For the text-containing cell, return its midpoint in [x, y] coordinate format. 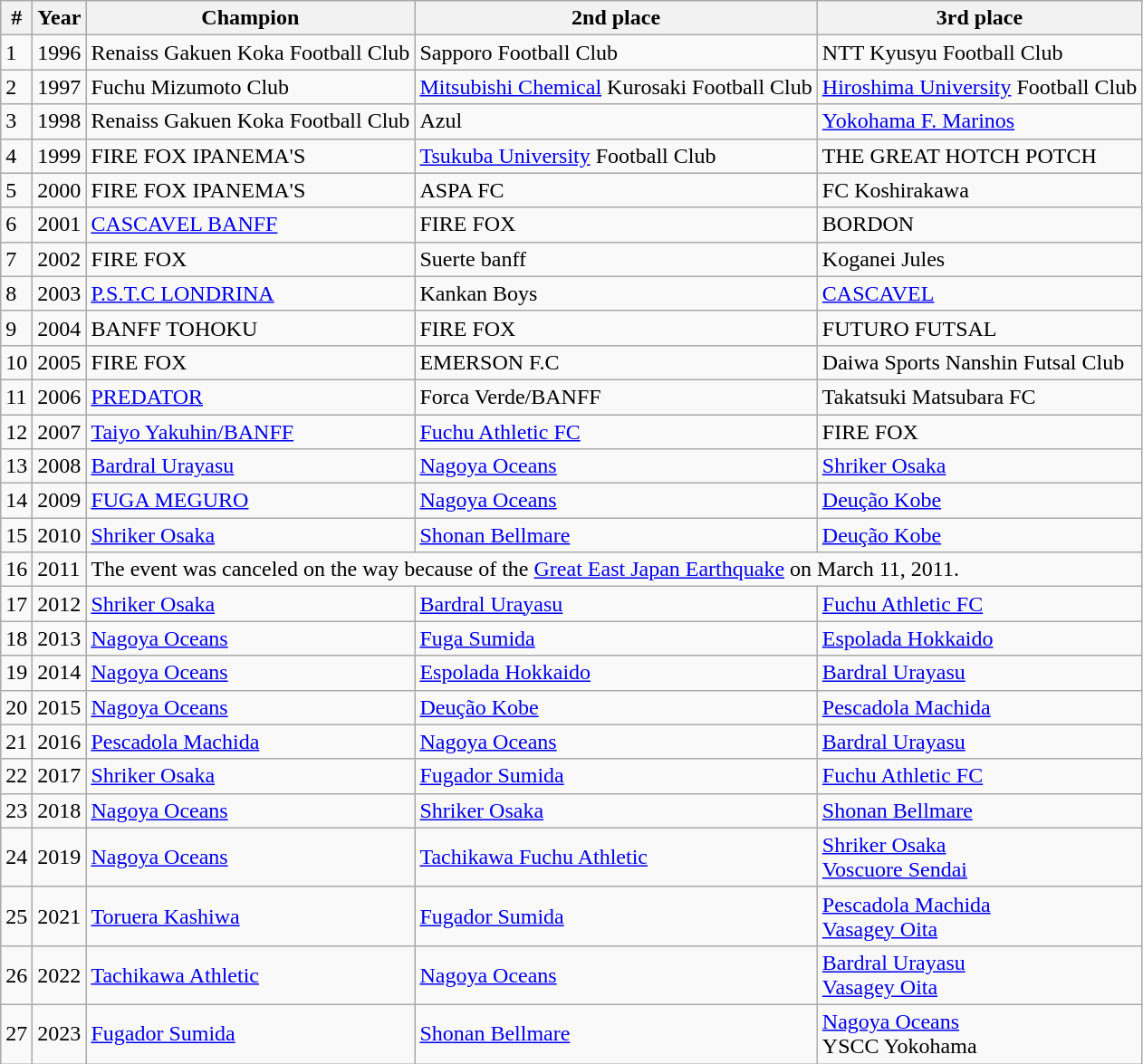
FUTURO FUTSAL [979, 328]
EMERSON F.C [616, 362]
1998 [60, 121]
Yokohama F. Marinos [979, 121]
2002 [60, 259]
2018 [60, 810]
11 [16, 397]
2008 [60, 466]
2014 [60, 673]
# [16, 18]
24 [16, 857]
Tachikawa Fuchu Athletic [616, 857]
10 [16, 362]
2017 [60, 776]
1999 [60, 156]
2019 [60, 857]
27 [16, 1034]
2003 [60, 293]
The event was canceled on the way because of the Great East Japan Earthquake on March 11, 2011. [614, 570]
25 [16, 916]
Suerte banff [616, 259]
2006 [60, 397]
1996 [60, 53]
12 [16, 432]
2005 [60, 362]
ASPA FC [616, 190]
THE GREAT HOTCH POTCH [979, 156]
3rd place [979, 18]
2010 [60, 535]
Kankan Boys [616, 293]
Sapporo Football Club [616, 53]
Toruera Kashiwa [250, 916]
NTT Kyusyu Football Club [979, 53]
Fuchu Mizumoto Club [250, 87]
2007 [60, 432]
6 [16, 225]
Pescadola MachidaVasagey Oita [979, 916]
Tachikawa Athletic [250, 974]
5 [16, 190]
19 [16, 673]
2004 [60, 328]
FC Koshirakawa [979, 190]
FUGA MEGURO [250, 501]
21 [16, 742]
CASCAVEL [979, 293]
1 [16, 53]
26 [16, 974]
2011 [60, 570]
2 [16, 87]
P.S.T.C LONDRINA [250, 293]
1997 [60, 87]
2016 [60, 742]
16 [16, 570]
2012 [60, 604]
9 [16, 328]
3 [16, 121]
Azul [616, 121]
2015 [60, 707]
2021 [60, 916]
Forca Verde/BANFF [616, 397]
Shriker OsakaVoscuore Sendai [979, 857]
2023 [60, 1034]
Nagoya OceansYSCC Yokohama [979, 1034]
2000 [60, 190]
Takatsuki Matsubara FC [979, 397]
14 [16, 501]
18 [16, 638]
Tsukuba University Football Club [616, 156]
17 [16, 604]
2013 [60, 638]
Koganei Jules [979, 259]
Mitsubishi Chemical Kurosaki Football Club [616, 87]
20 [16, 707]
PREDATOR [250, 397]
Hiroshima University Football Club [979, 87]
2022 [60, 974]
Daiwa Sports Nanshin Futsal Club [979, 362]
BANFF TOHOKU [250, 328]
15 [16, 535]
2nd place [616, 18]
Fuga Sumida [616, 638]
Champion [250, 18]
8 [16, 293]
Taiyo Yakuhin/BANFF [250, 432]
BORDON [979, 225]
13 [16, 466]
CASCAVEL BANFF [250, 225]
4 [16, 156]
7 [16, 259]
23 [16, 810]
22 [16, 776]
2001 [60, 225]
Bardral UrayasuVasagey Oita [979, 974]
2009 [60, 501]
Year [60, 18]
